Detect which cell encompasses the target text, then output its [x, y] center coordinate. 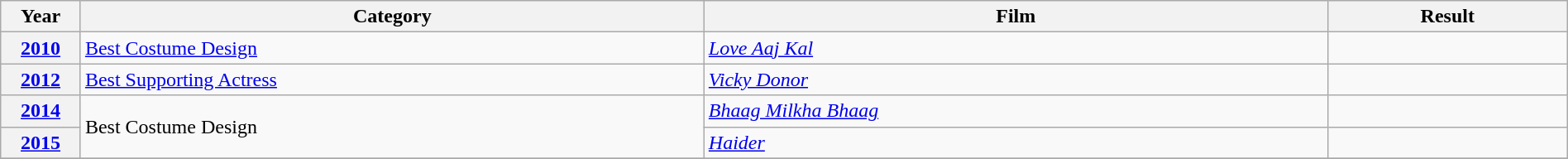
Result [1447, 17]
Category [392, 17]
2010 [41, 48]
Bhaag Milkha Bhaag [1016, 111]
Vicky Donor [1016, 79]
Best Supporting Actress [392, 79]
Film [1016, 17]
Love Aaj Kal [1016, 48]
Haider [1016, 142]
2014 [41, 111]
2015 [41, 142]
2012 [41, 79]
Year [41, 17]
